Detect which cell encompasses the target text, then output its (X, Y) center coordinate. 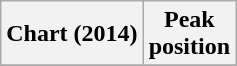
Peakposition (189, 34)
Chart (2014) (72, 34)
